Capture the cell that displays the provided text and extract its (X, Y) central coordinate. 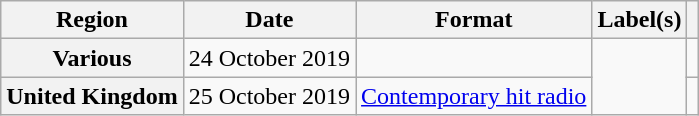
Various (92, 58)
Format (474, 20)
United Kingdom (92, 96)
Date (269, 20)
Region (92, 20)
Label(s) (640, 20)
Contemporary hit radio (474, 96)
24 October 2019 (269, 58)
25 October 2019 (269, 96)
